Return (X, Y) of the center of cell containing provided text 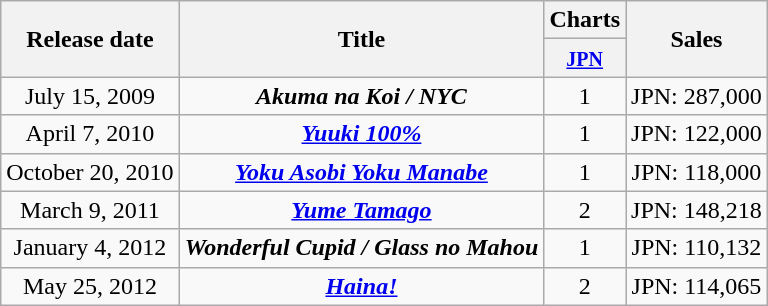
October 20, 2010 (90, 172)
Haina! (362, 286)
JPN: 114,065 (697, 286)
JPN (585, 58)
JPN: 148,218 (697, 210)
JPN: 118,000 (697, 172)
April 7, 2010 (90, 134)
JPN: 110,132 (697, 248)
March 9, 2011 (90, 210)
Title (362, 39)
Yume Tamago (362, 210)
Sales (697, 39)
Release date (90, 39)
Wonderful Cupid / Glass no Mahou (362, 248)
JPN: 287,000 (697, 96)
Charts (585, 20)
Yuuki 100% (362, 134)
May 25, 2012 (90, 286)
July 15, 2009 (90, 96)
Akuma na Koi / NYC (362, 96)
Yoku Asobi Yoku Manabe (362, 172)
January 4, 2012 (90, 248)
JPN: 122,000 (697, 134)
